Capture the cell that displays the provided text and extract its (X, Y) central coordinate. 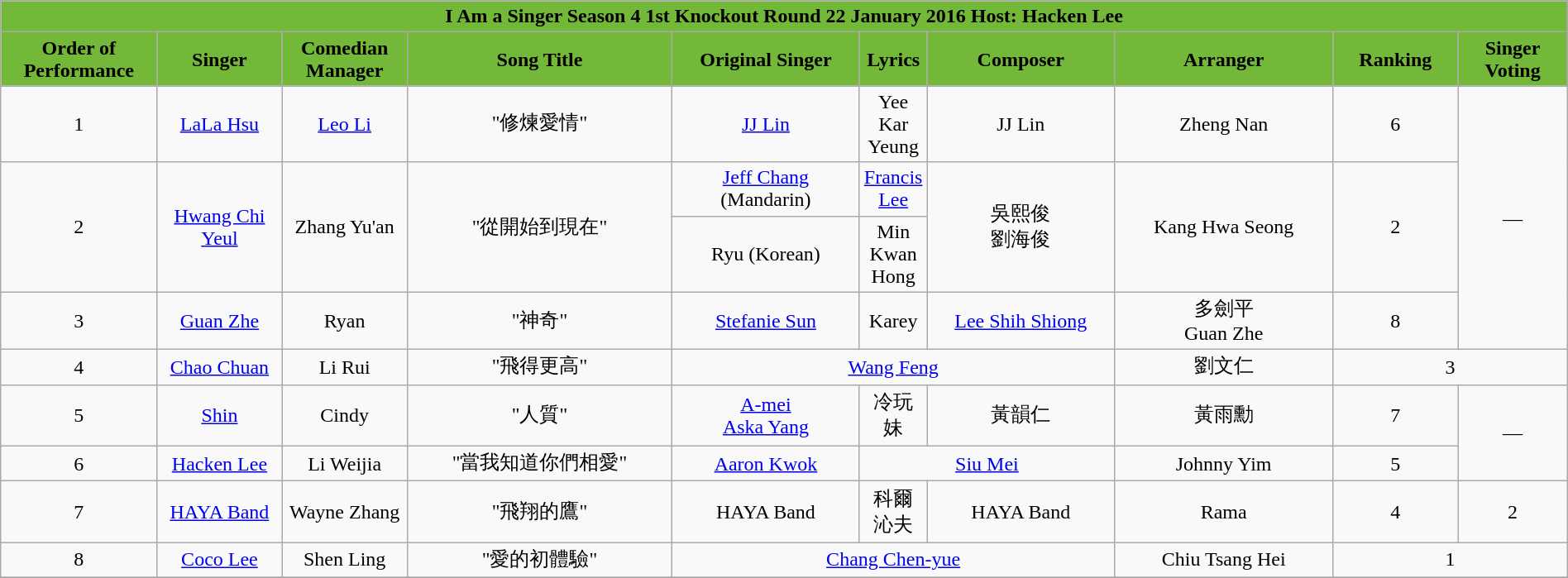
Li Weijia (344, 463)
Yee Kar Yeung (893, 124)
"從開始到現在" (539, 227)
Chang Chen-yue (893, 561)
Lee Shih Shiong (1021, 321)
"人質" (539, 415)
Ryu (Korean) (766, 254)
"愛的初體驗" (539, 561)
Original Singer (766, 60)
Chiu Tsang Hei (1224, 561)
Karey (893, 321)
"修煉愛情" (539, 124)
Stefanie Sun (766, 321)
Rama (1224, 512)
Singer (220, 60)
Guan Zhe (220, 321)
Arranger (1224, 60)
"飛翔的鷹" (539, 512)
LaLa Hsu (220, 124)
冷玩妹 (893, 415)
"當我知道你們相愛" (539, 463)
Composer (1021, 60)
"神奇" (539, 321)
Lyrics (893, 60)
Min Kwan Hong (893, 254)
黃雨勳 (1224, 415)
Francis Lee (893, 189)
吳熙俊劉海俊 (1021, 227)
劉文仁 (1224, 367)
黃韻仁 (1021, 415)
A-meiAska Yang (766, 415)
Chao Chuan (220, 367)
Order of Performance (79, 60)
Hwang Chi Yeul (220, 227)
Song Title (539, 60)
Wayne Zhang (344, 512)
Coco Lee (220, 561)
Siu Mei (987, 463)
"飛得更高" (539, 367)
Ryan (344, 321)
Zhang Yu'an (344, 227)
Shen Ling (344, 561)
Shin (220, 415)
I Am a Singer Season 4 1st Knockout Round 22 January 2016 Host: Hacken Lee (784, 17)
多劍平Guan Zhe (1224, 321)
Kang Hwa Seong (1224, 227)
Ranking (1396, 60)
科爾沁夫 (893, 512)
Comedian Manager (344, 60)
Singer Voting (1513, 60)
Cindy (344, 415)
Jeff Chang (Mandarin) (766, 189)
Wang Feng (893, 367)
Zheng Nan (1224, 124)
Leo Li (344, 124)
Johnny Yim (1224, 463)
Aaron Kwok (766, 463)
Hacken Lee (220, 463)
Li Rui (344, 367)
